Capture the cell that displays the provided text and extract its (X, Y) central coordinate. 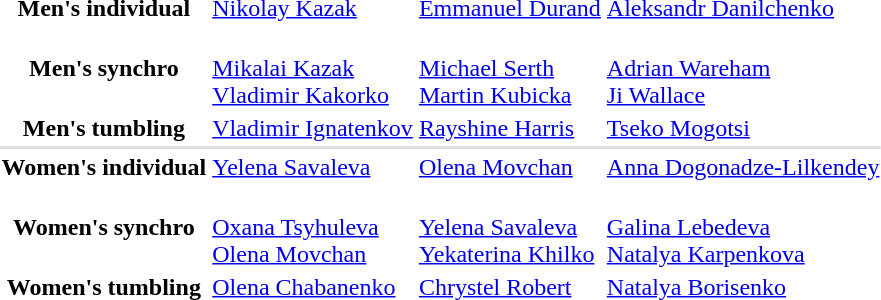
Women's synchro (104, 227)
Yelena Savaleva (313, 167)
Men's synchro (104, 68)
Michael SerthMartin Kubicka (510, 68)
Galina LebedevaNatalya Karpenkova (743, 227)
Oxana TsyhulevaOlena Movchan (313, 227)
Women's individual (104, 167)
Olena Movchan (510, 167)
Tseko Mogotsi (743, 128)
Adrian WarehamJi Wallace (743, 68)
Mikalai KazakVladimir Kakorko (313, 68)
Yelena SavalevaYekaterina Khilko (510, 227)
Vladimir Ignatenkov (313, 128)
Anna Dogonadze-Lilkendey (743, 167)
Rayshine Harris (510, 128)
Men's tumbling (104, 128)
